From the cell containing the given text, extract its center point as (x, y) coordinate. 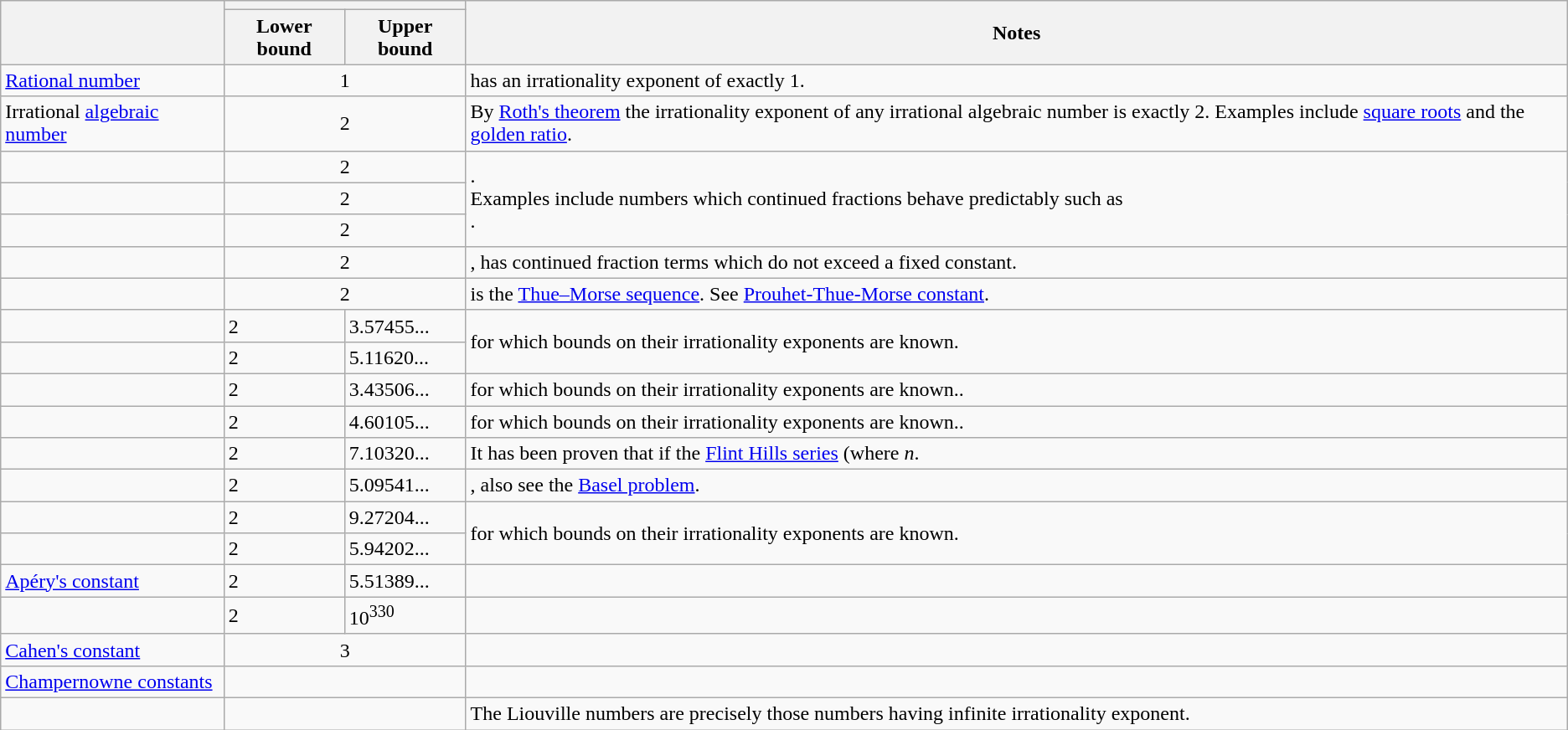
10330 (405, 616)
.Examples include numbers which continued fractions behave predictably such as. (1017, 198)
5.09541... (405, 486)
Apéry's constant (112, 581)
7.10320... (405, 454)
Rational number (112, 80)
3.43506... (405, 389)
Cahen's constant (112, 650)
Irrational algebraic number (112, 124)
, also see the Basel problem. (1017, 486)
has an irrationality exponent of exactly 1. (1017, 80)
The Liouville numbers are precisely those numbers having infinite irrationality exponent. (1017, 714)
3 (345, 650)
By Roth's theorem the irrationality exponent of any irrational algebraic number is exactly 2. Examples include square roots and the golden ratio. (1017, 124)
Notes (1017, 33)
1 (345, 80)
, has continued fraction terms which do not exceed a fixed constant. (1017, 262)
Champernowne constants (112, 681)
9.27204... (405, 517)
5.11620... (405, 357)
3.57455... (405, 326)
5.51389... (405, 581)
Lower bound (284, 37)
is the Thue–Morse sequence. See Prouhet-Thue-Morse constant. (1017, 294)
It has been proven that if the Flint Hills series (where n. (1017, 454)
Upper bound (405, 37)
4.60105... (405, 421)
5.94202... (405, 549)
